Output the (X, Y) coordinate of the center of the cell containing the given text.  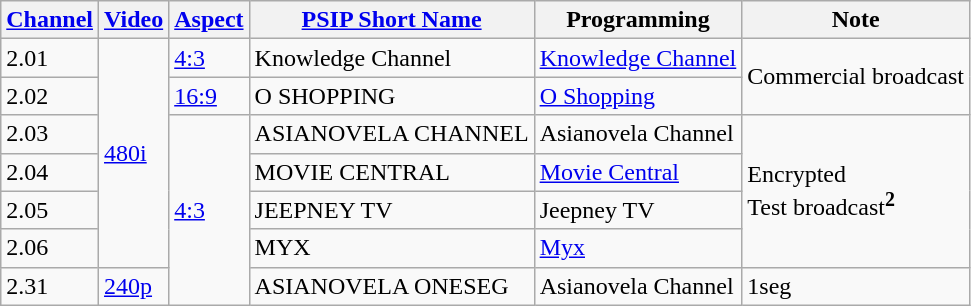
Programming (638, 20)
480i (134, 153)
2.01 (50, 58)
O Shopping (638, 96)
PSIP Short Name (392, 20)
2.06 (50, 248)
Myx (638, 248)
ASIANOVELA CHANNEL (392, 134)
2.31 (50, 286)
2.03 (50, 134)
Channel (50, 20)
Movie Central (638, 172)
16:9 (209, 96)
1seg (856, 286)
ASIANOVELA ONESEG (392, 286)
240p (134, 286)
MOVIE CENTRAL (392, 172)
EncryptedTest broadcast2 (856, 191)
2.05 (50, 210)
Note (856, 20)
Jeepney TV (638, 210)
2.02 (50, 96)
Commercial broadcast (856, 77)
Aspect (209, 20)
JEEPNEY TV (392, 210)
Video (134, 20)
2.04 (50, 172)
MYX (392, 248)
O SHOPPING (392, 96)
